Pinpoint the cell where the given text exists, returning its (x, y) midpoint coordinate. 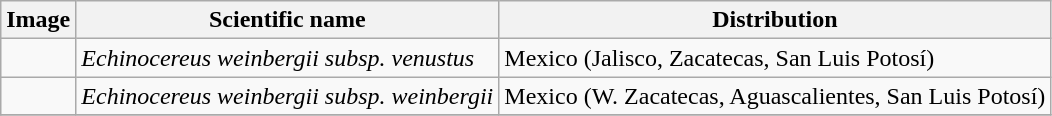
Scientific name (288, 20)
Image (38, 20)
Mexico (W. Zacatecas, Aguascalientes, San Luis Potosí) (775, 96)
Mexico (Jalisco, Zacatecas, San Luis Potosí) (775, 58)
Distribution (775, 20)
Echinocereus weinbergii subsp. weinbergii (288, 96)
Echinocereus weinbergii subsp. venustus (288, 58)
